Find where the given text appears and provide that cell's center as [x, y] coordinate. 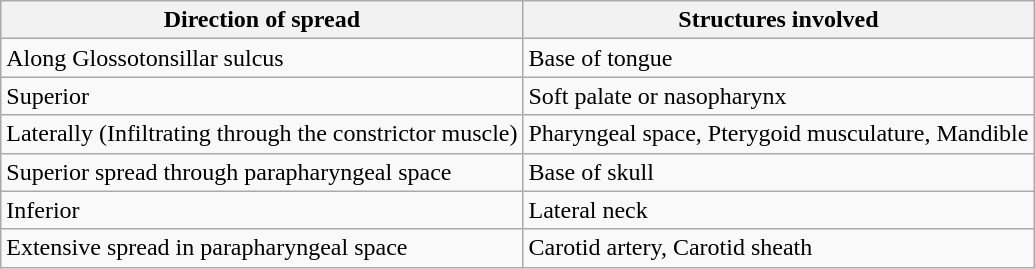
Structures involved [778, 20]
Pharyngeal space, Pterygoid musculature, Mandible [778, 134]
Soft palate or nasopharynx [778, 96]
Carotid artery, Carotid sheath [778, 248]
Lateral neck [778, 210]
Laterally (Infiltrating through the constrictor muscle) [262, 134]
Along Glossotonsillar sulcus [262, 58]
Base of skull [778, 172]
Extensive spread in parapharyngeal space [262, 248]
Superior spread through parapharyngeal space [262, 172]
Base of tongue [778, 58]
Direction of spread [262, 20]
Inferior [262, 210]
Superior [262, 96]
